Output the [x, y] coordinate of the center of the cell containing the given text.  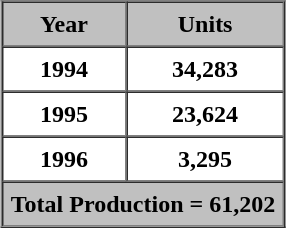
3,295 [205, 158]
1996 [64, 158]
Total Production = 61,202 [143, 204]
23,624 [205, 114]
Units [205, 24]
34,283 [205, 68]
1994 [64, 68]
Year [64, 24]
1995 [64, 114]
